Determine the [x, y] coordinate at the center of the cell enclosing the given text.  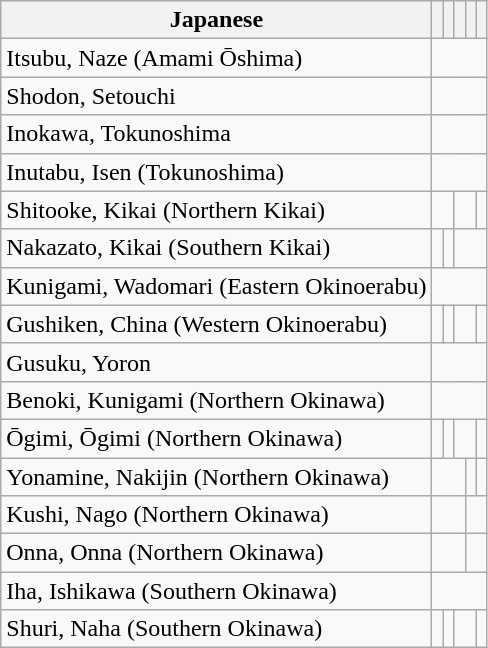
Yonamine, Nakijin (Northern Okinawa) [216, 477]
Shuri, Naha (Southern Okinawa) [216, 629]
Kunigami, Wadomari (Eastern Okinoerabu) [216, 286]
Shodon, Setouchi [216, 96]
Japanese [216, 20]
Shitooke, Kikai (Northern Kikai) [216, 210]
Ōgimi, Ōgimi (Northern Okinawa) [216, 438]
Inokawa, Tokunoshima [216, 134]
Nakazato, Kikai (Southern Kikai) [216, 248]
Benoki, Kunigami (Northern Okinawa) [216, 400]
Gusuku, Yoron [216, 362]
Inutabu, Isen (Tokunoshima) [216, 172]
Itsubu, Naze (Amami Ōshima) [216, 58]
Onna, Onna (Northern Okinawa) [216, 553]
Kushi, Nago (Northern Okinawa) [216, 515]
Iha, Ishikawa (Southern Okinawa) [216, 591]
Gushiken, China (Western Okinoerabu) [216, 324]
